Detect which cell encompasses the target text, then output its (x, y) center coordinate. 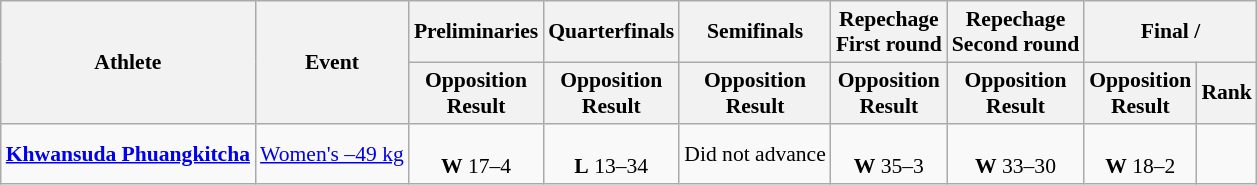
Rank (1226, 92)
Khwansuda Phuangkitcha (128, 154)
Event (332, 62)
RepechageFirst round (889, 32)
W 33–30 (1016, 154)
RepechageSecond round (1016, 32)
Athlete (128, 62)
Women's –49 kg (332, 154)
W 35–3 (889, 154)
Quarterfinals (611, 32)
Preliminaries (476, 32)
Semifinals (755, 32)
W 18–2 (1140, 154)
Did not advance (755, 154)
L 13–34 (611, 154)
W 17–4 (476, 154)
Final / (1170, 32)
